Scan for the cell matching the given text and deliver its (x, y) coordinate at center. 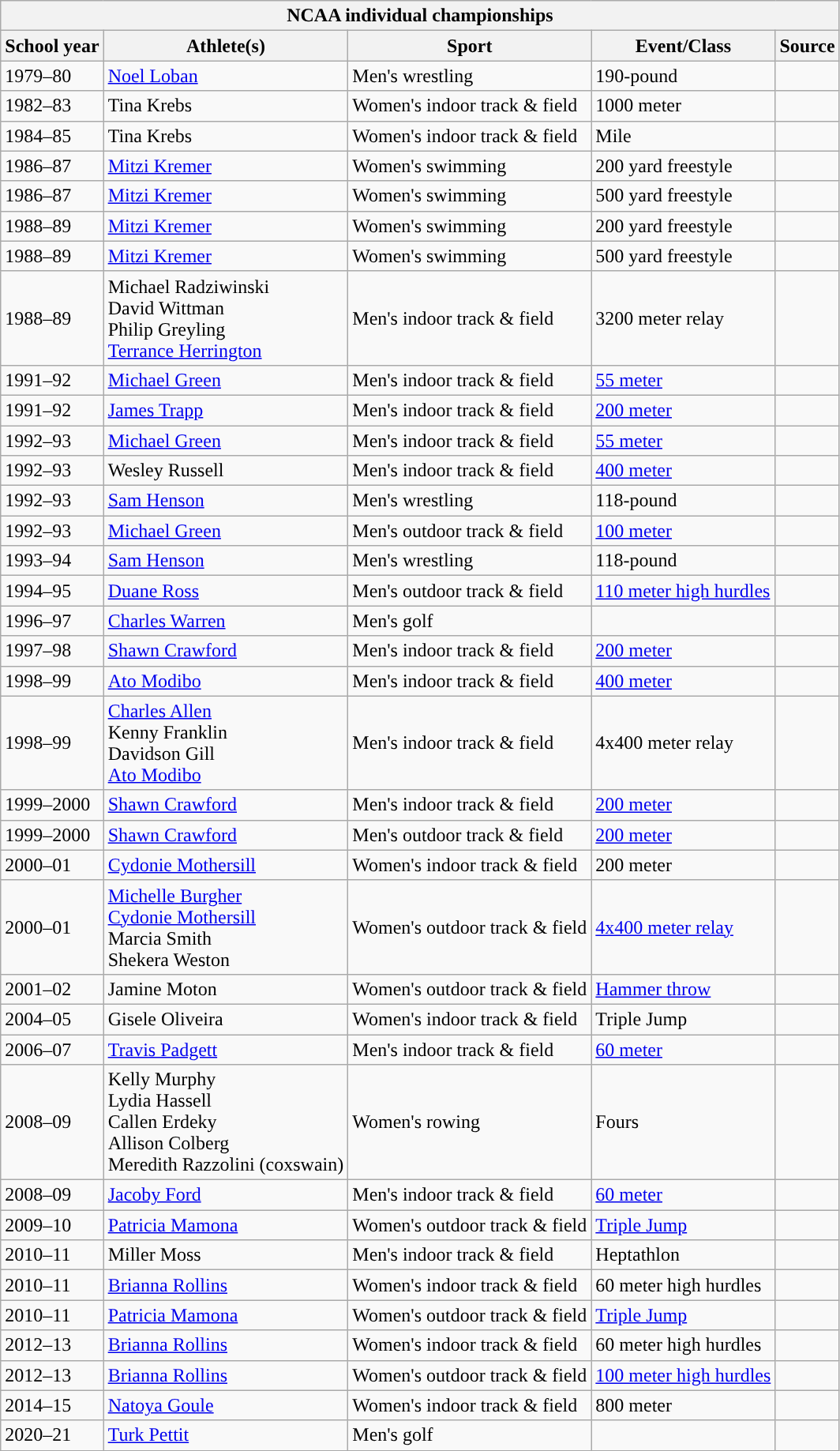
Heptathlon (684, 1255)
100 meter (684, 531)
3200 meter relay (684, 318)
Kelly MurphyLydia HassellCallen ErdekyAllison ColbergMeredith Razzolini (coxswain) (226, 1122)
Turk Pettit (226, 1435)
Jamine Moton (226, 989)
2006–07 (52, 1050)
Hammer throw (684, 989)
Michael RadziwinskiDavid WittmanPhilip GreylingTerrance Herrington (226, 318)
Women's rowing (470, 1122)
School year (52, 46)
1984–85 (52, 136)
Fours (684, 1122)
1000 meter (684, 106)
1982–83 (52, 106)
Michelle BurgherCydonie MothersillMarcia SmithShekera Weston (226, 927)
Event/Class (684, 46)
Cydonie Mothersill (226, 865)
Noel Loban (226, 76)
2020–21 (52, 1435)
2014–15 (52, 1405)
James Trapp (226, 410)
Wesley Russell (226, 471)
Charles AllenKenny FranklinDavidson GillAto Modibo (226, 742)
Miller Moss (226, 1255)
800 meter (684, 1405)
NCAA individual championships (420, 16)
1994–95 (52, 591)
1996–97 (52, 621)
Travis Padgett (226, 1050)
Source (807, 46)
100 meter high hurdles (684, 1375)
Sport (470, 46)
1979–80 (52, 76)
2004–05 (52, 1019)
190-pound (684, 76)
Jacoby Ford (226, 1195)
Athlete(s) (226, 46)
Mile (684, 136)
Duane Ross (226, 591)
2001–02 (52, 989)
Natoya Goule (226, 1405)
2009–10 (52, 1225)
1993–94 (52, 561)
1997–98 (52, 651)
Charles Warren (226, 621)
Ato Modibo (226, 681)
110 meter high hurdles (684, 591)
Gisele Oliveira (226, 1019)
